Return the [x, y] coordinate for the center point of the cell that contains the specified text.  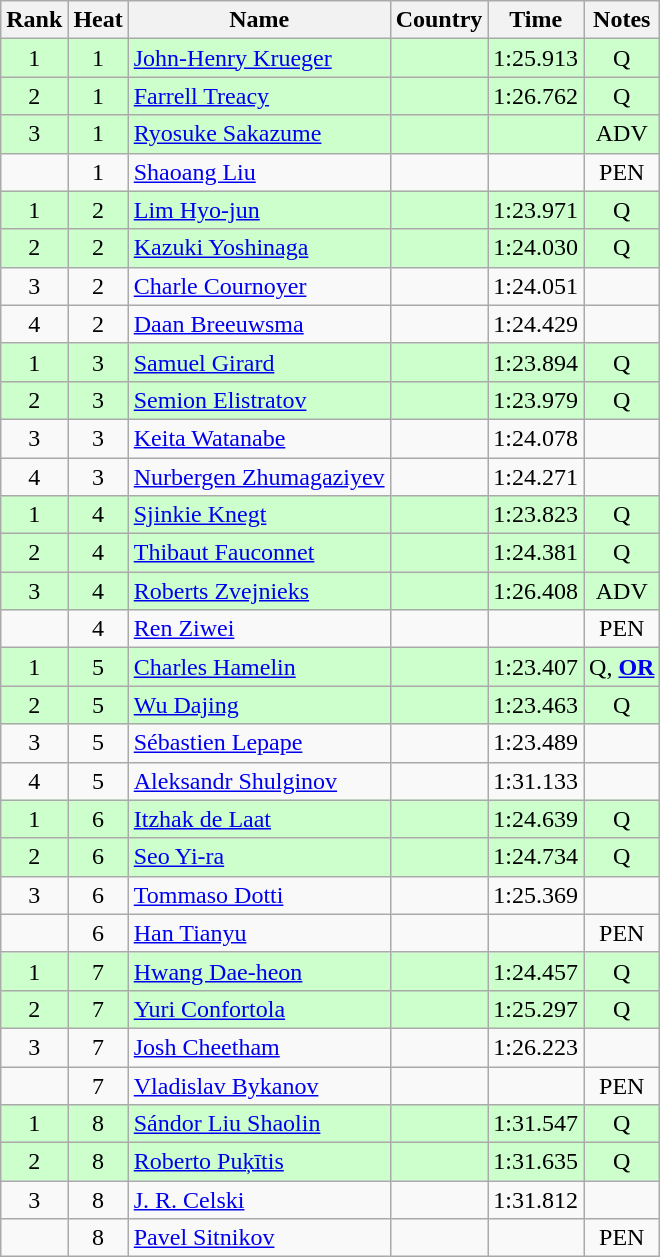
1:24.639 [536, 819]
Roberto Puķītis [259, 1162]
Yuri Confortola [259, 1009]
Kazuki Yoshinaga [259, 248]
Name [259, 20]
1:24.734 [536, 857]
1:24.271 [536, 477]
1:23.407 [536, 667]
1:26.223 [536, 1047]
Q, OR [622, 667]
1:23.463 [536, 705]
Sándor Liu Shaolin [259, 1124]
1:26.762 [536, 96]
Tommaso Dotti [259, 895]
Hwang Dae-heon [259, 971]
Josh Cheetham [259, 1047]
1:25.913 [536, 58]
1:25.369 [536, 895]
Rank [34, 20]
1:24.030 [536, 248]
Samuel Girard [259, 362]
1:31.547 [536, 1124]
Notes [622, 20]
1:24.429 [536, 324]
Sébastien Lepape [259, 743]
Country [439, 20]
Time [536, 20]
Charles Hamelin [259, 667]
Pavel Sitnikov [259, 1238]
Nurbergen Zhumagaziyev [259, 477]
Heat [98, 20]
1:24.457 [536, 971]
1:23.979 [536, 400]
John-Henry Krueger [259, 58]
1:24.381 [536, 553]
Shaoang Liu [259, 172]
Daan Breeuwsma [259, 324]
Seo Yi-ra [259, 857]
1:26.408 [536, 591]
1:23.823 [536, 515]
Ryosuke Sakazume [259, 134]
1:31.812 [536, 1200]
1:31.133 [536, 781]
1:31.635 [536, 1162]
Aleksandr Shulginov [259, 781]
1:24.051 [536, 286]
1:23.894 [536, 362]
1:23.489 [536, 743]
1:25.297 [536, 1009]
Roberts Zvejnieks [259, 591]
Farrell Treacy [259, 96]
Wu Dajing [259, 705]
Sjinkie Knegt [259, 515]
Keita Watanabe [259, 438]
Thibaut Fauconnet [259, 553]
Han Tianyu [259, 933]
J. R. Celski [259, 1200]
Charle Cournoyer [259, 286]
1:23.971 [536, 210]
Semion Elistratov [259, 400]
Itzhak de Laat [259, 819]
1:24.078 [536, 438]
Vladislav Bykanov [259, 1085]
Ren Ziwei [259, 629]
Lim Hyo-jun [259, 210]
